Find where the given text appears and provide that cell's center as (x, y) coordinate. 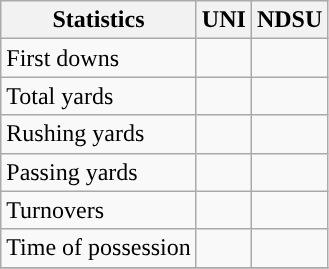
Time of possession (99, 248)
UNI (224, 20)
Total yards (99, 96)
Rushing yards (99, 134)
Turnovers (99, 210)
Statistics (99, 20)
Passing yards (99, 172)
First downs (99, 58)
NDSU (289, 20)
